Detect which cell encompasses the target text, then output its [X, Y] center coordinate. 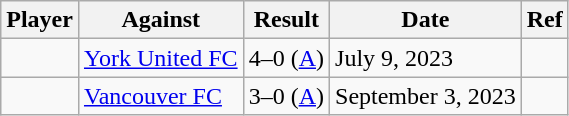
Date [426, 20]
4–0 (A) [286, 58]
Ref [544, 20]
Player [40, 20]
Vancouver FC [160, 96]
Result [286, 20]
September 3, 2023 [426, 96]
Against [160, 20]
3–0 (A) [286, 96]
July 9, 2023 [426, 58]
York United FC [160, 58]
